From the cell containing the given text, extract its center point as (X, Y) coordinate. 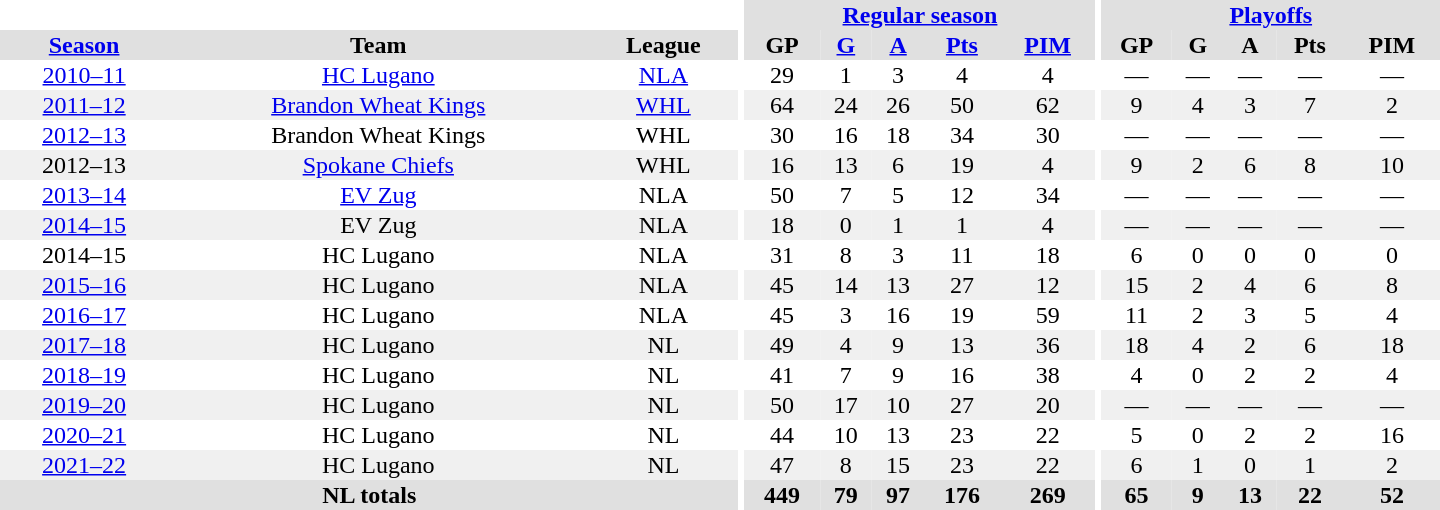
52 (1392, 495)
2015–16 (84, 285)
2020–21 (84, 435)
NL totals (370, 495)
17 (846, 405)
2021–22 (84, 465)
26 (898, 105)
62 (1048, 105)
41 (782, 375)
2018–19 (84, 375)
47 (782, 465)
14 (846, 285)
20 (1048, 405)
65 (1136, 495)
38 (1048, 375)
2016–17 (84, 315)
97 (898, 495)
59 (1048, 315)
64 (782, 105)
49 (782, 345)
31 (782, 255)
2017–18 (84, 345)
2019–20 (84, 405)
Spokane Chiefs (378, 165)
2013–14 (84, 195)
Playoffs (1270, 15)
2011–12 (84, 105)
36 (1048, 345)
29 (782, 75)
League (663, 45)
269 (1048, 495)
449 (782, 495)
Season (84, 45)
Regular season (920, 15)
Team (378, 45)
24 (846, 105)
2010–11 (84, 75)
44 (782, 435)
176 (962, 495)
79 (846, 495)
